Return the (x, y) coordinate for the center point of the cell that contains the specified text.  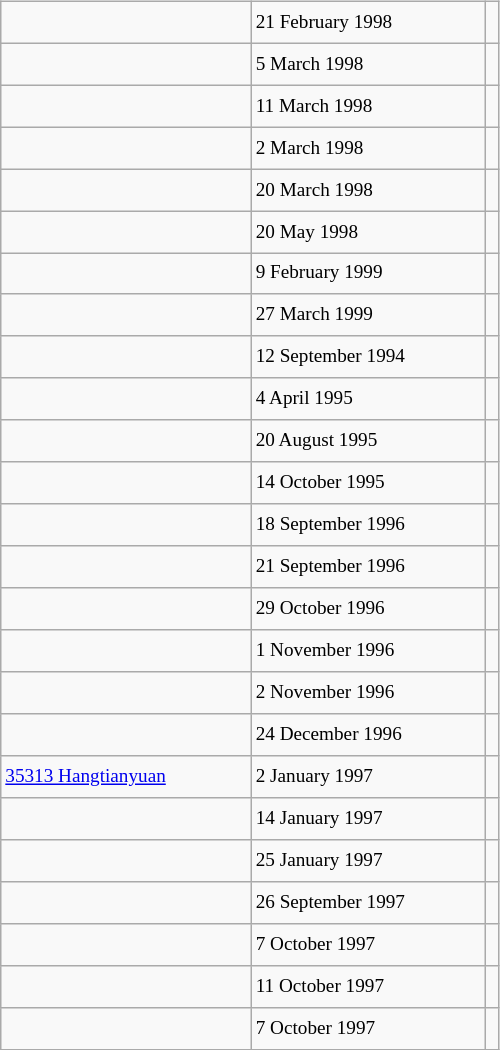
1 November 1996 (368, 651)
29 October 1996 (368, 609)
20 May 1998 (368, 232)
5 March 1998 (368, 64)
35313 Hangtianyuan (126, 777)
2 January 1997 (368, 777)
20 August 1995 (368, 441)
24 December 1996 (368, 735)
14 October 1995 (368, 483)
2 March 1998 (368, 148)
9 February 1999 (368, 274)
11 October 1997 (368, 986)
14 January 1997 (368, 819)
18 September 1996 (368, 525)
20 March 1998 (368, 190)
26 September 1997 (368, 902)
21 February 1998 (368, 22)
25 January 1997 (368, 861)
11 March 1998 (368, 106)
12 September 1994 (368, 357)
4 April 1995 (368, 399)
2 November 1996 (368, 693)
21 September 1996 (368, 567)
27 March 1999 (368, 315)
